For the text-containing cell, return its midpoint in (X, Y) coordinate format. 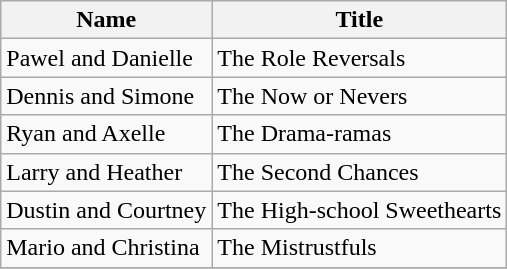
Pawel and Danielle (106, 58)
The High-school Sweethearts (360, 210)
Dennis and Simone (106, 96)
Larry and Heather (106, 172)
Ryan and Axelle (106, 134)
Dustin and Courtney (106, 210)
The Drama-ramas (360, 134)
Title (360, 20)
The Mistrustfuls (360, 248)
Name (106, 20)
Mario and Christina (106, 248)
The Now or Nevers (360, 96)
The Second Chances (360, 172)
The Role Reversals (360, 58)
